Determine the (x, y) coordinate at the center of the cell enclosing the given text.  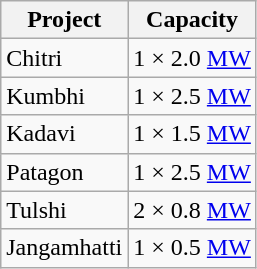
Kumbhi (64, 96)
Jangamhatti (64, 248)
2 × 0.8 MW (192, 210)
Capacity (192, 20)
Kadavi (64, 134)
1 × 1.5 MW (192, 134)
Chitri (64, 58)
Tulshi (64, 210)
Patagon (64, 172)
1 × 2.0 MW (192, 58)
Project (64, 20)
1 × 0.5 MW (192, 248)
